Determine the [x, y] coordinate at the center of the cell enclosing the given text.  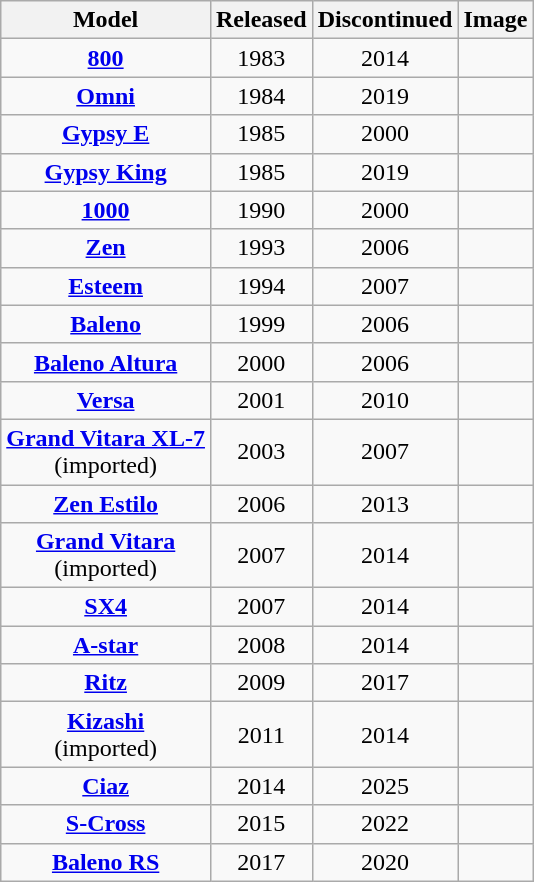
Gypsy E [106, 134]
2022 [385, 824]
2011 [261, 734]
Omni [106, 96]
Discontinued [385, 20]
2009 [261, 683]
2010 [385, 400]
Versa [106, 400]
Ritz [106, 683]
Gypsy King [106, 172]
1990 [261, 210]
2015 [261, 824]
2020 [385, 862]
1994 [261, 286]
2025 [385, 786]
Esteem [106, 286]
1999 [261, 324]
Kizashi(imported) [106, 734]
2003 [261, 452]
1984 [261, 96]
800 [106, 58]
SX4 [106, 607]
2008 [261, 645]
2001 [261, 400]
1983 [261, 58]
Zen Estilo [106, 503]
Model [106, 20]
S-Cross [106, 824]
1000 [106, 210]
Baleno Altura [106, 362]
2013 [385, 503]
Image [496, 20]
Released [261, 20]
Grand Vitara XL-7(imported) [106, 452]
Baleno RS [106, 862]
Grand Vitara(imported) [106, 556]
Zen [106, 248]
Ciaz [106, 786]
A-star [106, 645]
1993 [261, 248]
Baleno [106, 324]
